Find where the given text appears and provide that cell's center as [x, y] coordinate. 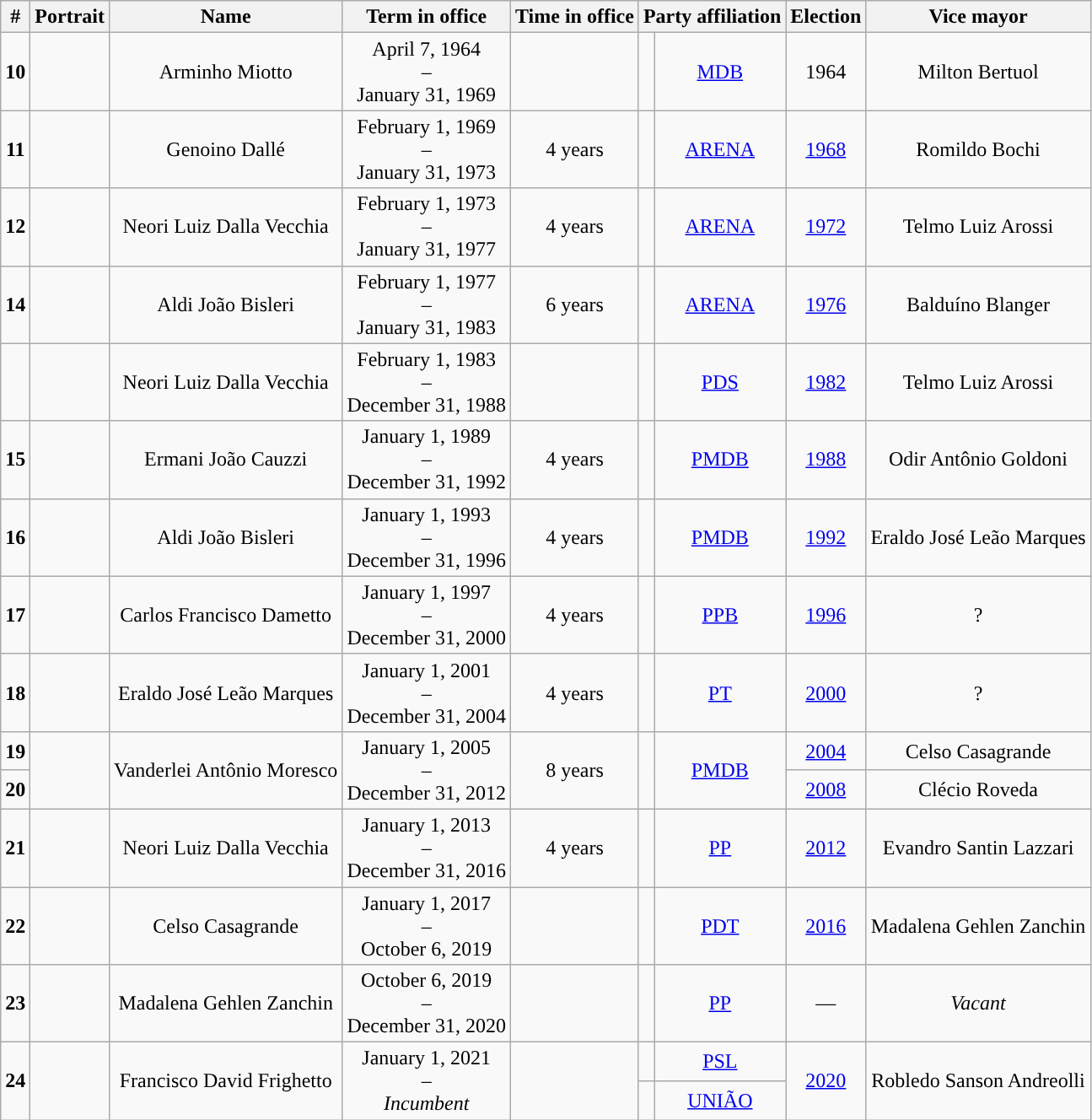
Robledo Sanson Andreolli [978, 1081]
21 [15, 848]
PPB [720, 615]
Balduíno Blanger [978, 304]
24 [15, 1081]
February 1, 1973–January 31, 1977 [427, 227]
16 [15, 537]
Name [225, 17]
14 [15, 304]
17 [15, 615]
6 years [575, 304]
MDB [720, 72]
Term in office [427, 17]
1996 [826, 615]
Time in office [575, 17]
PSL [720, 1062]
15 [15, 460]
January 1, 2021–Incumbent [427, 1081]
2000 [826, 692]
1988 [826, 460]
PDT [720, 926]
Milton Bertuol [978, 72]
February 1, 1977–January 31, 1983 [427, 304]
11 [15, 149]
January 1, 1993–December 31, 1996 [427, 537]
Vanderlei Antônio Moresco [225, 770]
Arminho Miotto [225, 72]
January 1, 2013–December 31, 2016 [427, 848]
Party affiliation [712, 17]
2012 [826, 848]
23 [15, 1004]
1976 [826, 304]
Ermani João Cauzzi [225, 460]
January 1, 2005–December 31, 2012 [427, 770]
10 [15, 72]
12 [15, 227]
January 1, 2017–October 6, 2019 [427, 926]
January 1, 1997–December 31, 2000 [427, 615]
April 7, 1964–January 31, 1969 [427, 72]
Vice mayor [978, 17]
20 [15, 789]
PDS [720, 382]
January 1, 1989–December 31, 1992 [427, 460]
22 [15, 926]
Carlos Francisco Dametto [225, 615]
2020 [826, 1081]
8 years [575, 770]
Evandro Santin Lazzari [978, 848]
2016 [826, 926]
Odir Antônio Goldoni [978, 460]
Election [826, 17]
Portrait [70, 17]
February 1, 1969–January 31, 1973 [427, 149]
PT [720, 692]
1972 [826, 227]
Vacant [978, 1004]
Romildo Bochi [978, 149]
1992 [826, 537]
— [826, 1004]
Clécio Roveda [978, 789]
# [15, 17]
Francisco David Frighetto [225, 1081]
1982 [826, 382]
18 [15, 692]
1964 [826, 72]
19 [15, 751]
2008 [826, 789]
1968 [826, 149]
UNIÃO [720, 1101]
2004 [826, 751]
October 6, 2019–December 31, 2020 [427, 1004]
January 1, 2001–December 31, 2004 [427, 692]
Genoino Dallé [225, 149]
February 1, 1983–December 31, 1988 [427, 382]
